Extract the [X, Y] coordinate from the center of the cell holding the provided text.  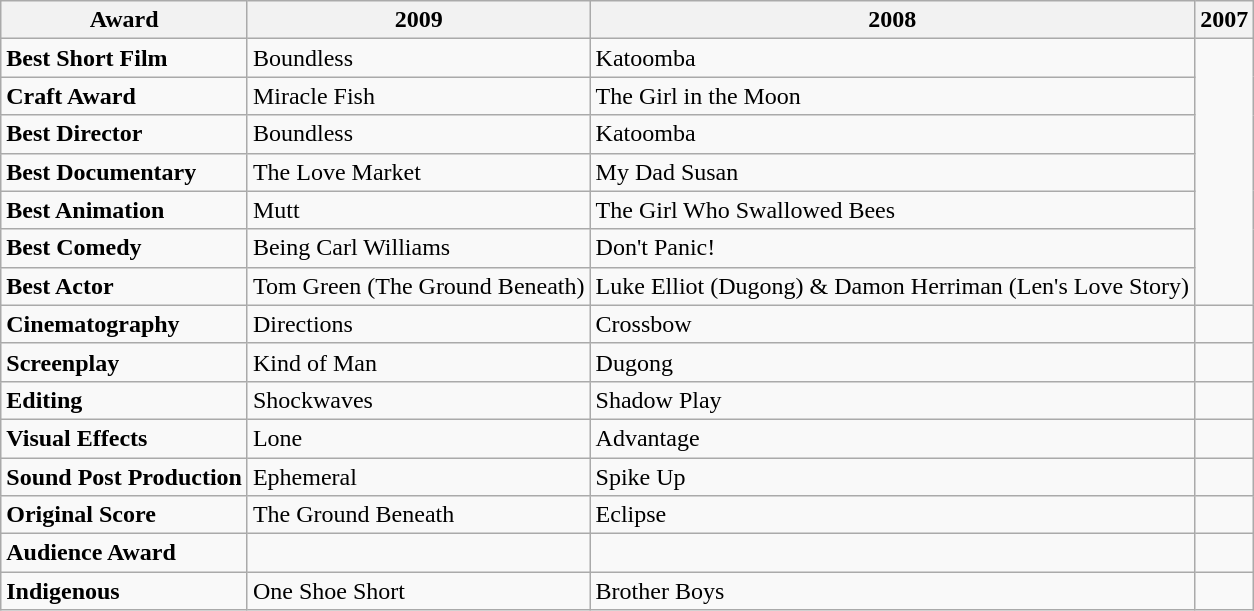
Best Animation [124, 210]
2008 [892, 20]
The Ground Beneath [418, 515]
Audience Award [124, 553]
One Shoe Short [418, 591]
Screenplay [124, 362]
Best Comedy [124, 248]
Directions [418, 324]
2009 [418, 20]
Mutt [418, 210]
Luke Elliot (Dugong) & Damon Herriman (Len's Love Story) [892, 286]
Eclipse [892, 515]
Brother Boys [892, 591]
My Dad Susan [892, 172]
Shockwaves [418, 400]
Craft Award [124, 96]
Ephemeral [418, 477]
Being Carl Williams [418, 248]
Visual Effects [124, 438]
The Love Market [418, 172]
The Girl Who Swallowed Bees [892, 210]
Tom Green (The Ground Beneath) [418, 286]
Spike Up [892, 477]
Best Documentary [124, 172]
Award [124, 20]
Crossbow [892, 324]
Dugong [892, 362]
Best Short Film [124, 58]
Best Director [124, 134]
Cinematography [124, 324]
Don't Panic! [892, 248]
2007 [1224, 20]
Editing [124, 400]
Kind of Man [418, 362]
Sound Post Production [124, 477]
Indigenous [124, 591]
Original Score [124, 515]
The Girl in the Moon [892, 96]
Advantage [892, 438]
Miracle Fish [418, 96]
Shadow Play [892, 400]
Lone [418, 438]
Best Actor [124, 286]
